Provide the [X, Y] coordinate of the cell's center where the given text is located.  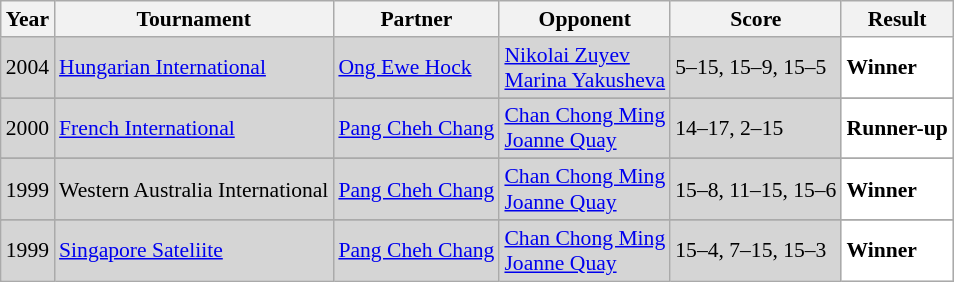
Singapore Sateliite [194, 250]
2004 [28, 68]
14–17, 2–15 [756, 128]
Tournament [194, 19]
2000 [28, 128]
Runner-up [896, 128]
Hungarian International [194, 68]
Result [896, 19]
15–8, 11–15, 15–6 [756, 190]
5–15, 15–9, 15–5 [756, 68]
Ong Ewe Hock [416, 68]
Partner [416, 19]
Nikolai Zuyev Marina Yakusheva [584, 68]
French International [194, 128]
Western Australia International [194, 190]
15–4, 7–15, 15–3 [756, 250]
Year [28, 19]
Score [756, 19]
Opponent [584, 19]
